Find where the given text appears and provide that cell's center as (x, y) coordinate. 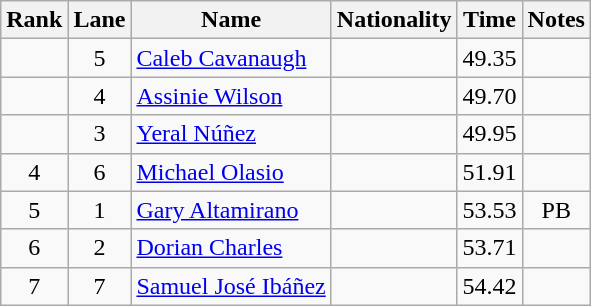
Samuel José Ibáñez (231, 286)
Notes (556, 20)
Lane (100, 20)
51.91 (490, 172)
49.35 (490, 58)
53.53 (490, 210)
54.42 (490, 286)
Name (231, 20)
Yeral Núñez (231, 134)
Michael Olasio (231, 172)
3 (100, 134)
PB (556, 210)
49.95 (490, 134)
Caleb Cavanaugh (231, 58)
Assinie Wilson (231, 96)
Gary Altamirano (231, 210)
Time (490, 20)
2 (100, 248)
Nationality (394, 20)
Rank (34, 20)
Dorian Charles (231, 248)
1 (100, 210)
49.70 (490, 96)
53.71 (490, 248)
